Search for the cell housing the specified text and yield its [X, Y] center coordinate. 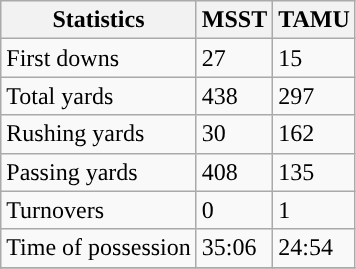
0 [234, 210]
297 [314, 96]
TAMU [314, 20]
Passing yards [99, 172]
Rushing yards [99, 134]
Time of possession [99, 248]
135 [314, 172]
24:54 [314, 248]
MSST [234, 20]
162 [314, 134]
438 [234, 96]
Statistics [99, 20]
Total yards [99, 96]
Turnovers [99, 210]
27 [234, 58]
First downs [99, 58]
1 [314, 210]
408 [234, 172]
15 [314, 58]
30 [234, 134]
35:06 [234, 248]
